Find where the given text appears and provide that cell's center as [X, Y] coordinate. 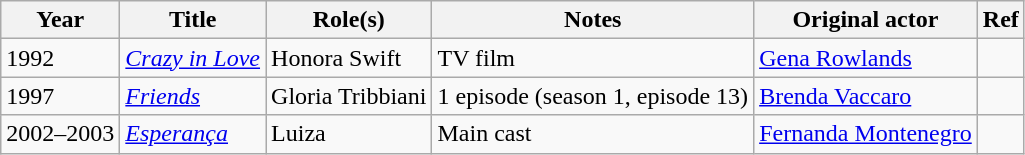
Role(s) [349, 20]
Original actor [866, 20]
Brenda Vaccaro [866, 96]
Luiza [349, 134]
1992 [60, 58]
Notes [593, 20]
TV film [593, 58]
Friends [193, 96]
2002–2003 [60, 134]
Title [193, 20]
Fernanda Montenegro [866, 134]
Crazy in Love [193, 58]
Year [60, 20]
1 episode (season 1, episode 13) [593, 96]
Ref [1000, 20]
1997 [60, 96]
Honora Swift [349, 58]
Main cast [593, 134]
Esperança [193, 134]
Gloria Tribbiani [349, 96]
Gena Rowlands [866, 58]
